Return the (X, Y) coordinate for the center point of the cell that contains the specified text.  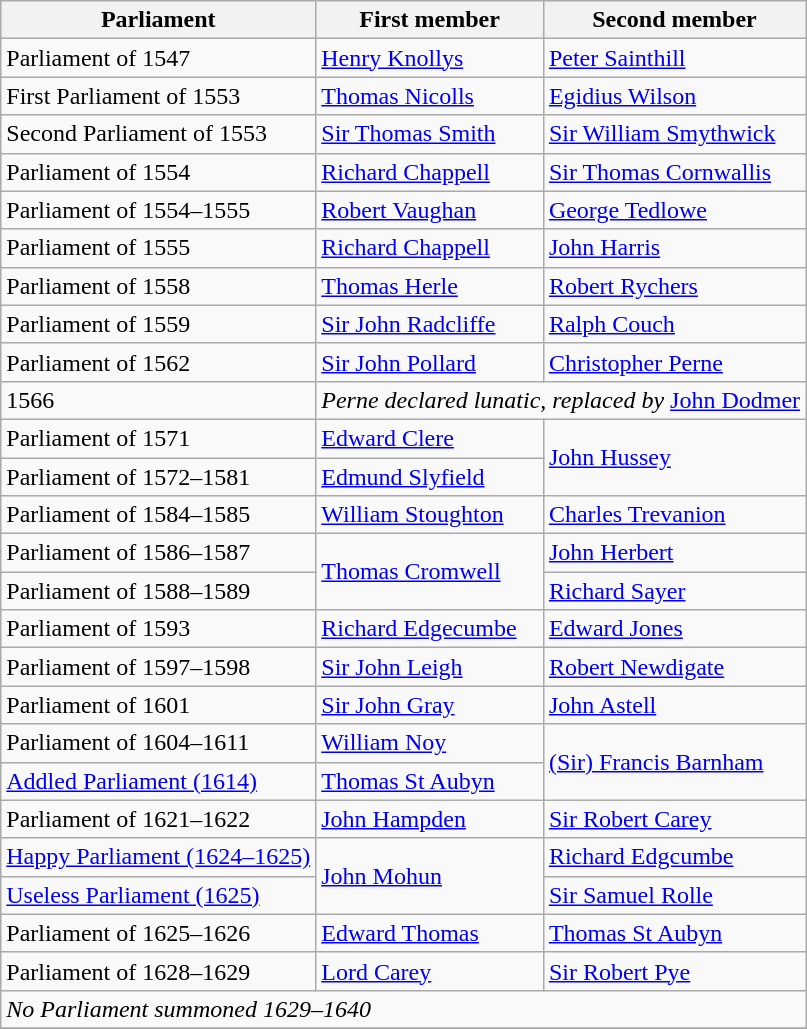
Parliament of 1555 (158, 248)
Sir Thomas Cornwallis (674, 172)
Parliament of 1572–1581 (158, 477)
First Parliament of 1553 (158, 96)
Thomas Nicolls (430, 96)
Parliament of 1601 (158, 705)
Parliament of 1562 (158, 362)
Sir John Leigh (430, 667)
Parliament of 1547 (158, 58)
Second member (674, 20)
Parliament of 1586–1587 (158, 553)
John Astell (674, 705)
Happy Parliament (1624–1625) (158, 857)
Parliament of 1554–1555 (158, 210)
Sir John Pollard (430, 362)
Charles Trevanion (674, 515)
Robert Vaughan (430, 210)
Thomas Herle (430, 286)
John Herbert (674, 553)
(Sir) Francis Barnham (674, 762)
William Noy (430, 743)
Second Parliament of 1553 (158, 134)
Thomas Cromwell (430, 572)
Richard Edgecumbe (430, 629)
Sir John Radcliffe (430, 324)
1566 (158, 400)
Addled Parliament (1614) (158, 781)
Lord Carey (430, 971)
Sir Robert Carey (674, 819)
George Tedlowe (674, 210)
Parliament of 1559 (158, 324)
Sir John Gray (430, 705)
Parliament of 1604–1611 (158, 743)
Perne declared lunatic, replaced by John Dodmer (561, 400)
Parliament of 1593 (158, 629)
Parliament of 1597–1598 (158, 667)
Parliament of 1625–1626 (158, 933)
Sir Samuel Rolle (674, 895)
Edmund Slyfield (430, 477)
First member (430, 20)
Edward Clere (430, 438)
Ralph Couch (674, 324)
Sir Thomas Smith (430, 134)
John Harris (674, 248)
Henry Knollys (430, 58)
Parliament of 1621–1622 (158, 819)
Parliament of 1571 (158, 438)
Richard Sayer (674, 591)
Useless Parliament (1625) (158, 895)
No Parliament summoned 1629–1640 (404, 1009)
Sir Robert Pye (674, 971)
Peter Sainthill (674, 58)
Edward Jones (674, 629)
Edward Thomas (430, 933)
Parliament of 1628–1629 (158, 971)
Robert Newdigate (674, 667)
Sir William Smythwick (674, 134)
John Hampden (430, 819)
Parliament of 1558 (158, 286)
John Mohun (430, 876)
Parliament of 1554 (158, 172)
John Hussey (674, 457)
Robert Rychers (674, 286)
Egidius Wilson (674, 96)
Parliament (158, 20)
Richard Edgcumbe (674, 857)
William Stoughton (430, 515)
Parliament of 1588–1589 (158, 591)
Parliament of 1584–1585 (158, 515)
Christopher Perne (674, 362)
